Capture the cell that displays the provided text and extract its (x, y) central coordinate. 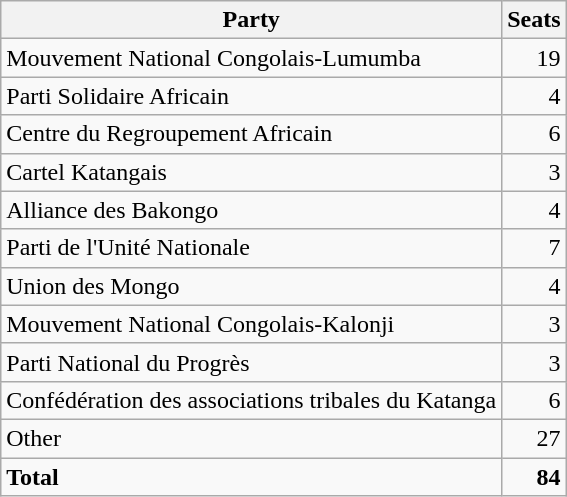
Total (252, 477)
Parti de l'Unité Nationale (252, 248)
19 (534, 58)
Union des Mongo (252, 286)
Parti National du Progrès (252, 362)
Mouvement National Congolais-Kalonji (252, 324)
Confédération des associations tribales du Katanga (252, 400)
Party (252, 20)
Alliance des Bakongo (252, 210)
Other (252, 438)
Seats (534, 20)
7 (534, 248)
Mouvement National Congolais-Lumumba (252, 58)
Parti Solidaire Africain (252, 96)
Cartel Katangais (252, 172)
84 (534, 477)
27 (534, 438)
Centre du Regroupement Africain (252, 134)
